Return [X, Y] of the center of cell containing provided text 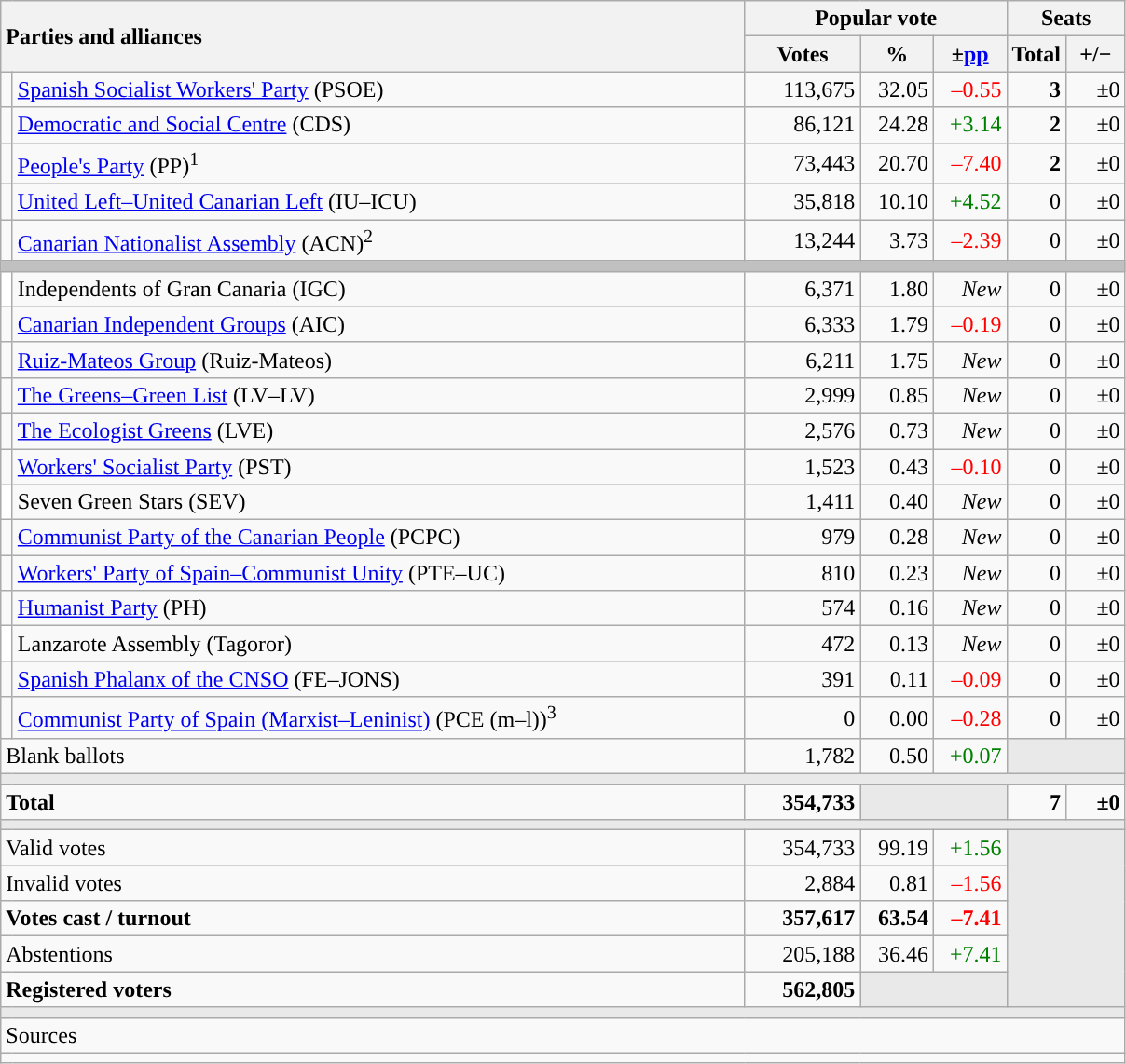
+/− [1096, 54]
0.00 [897, 717]
0.16 [897, 608]
63.54 [897, 919]
0.13 [897, 644]
–0.10 [969, 467]
32.05 [897, 89]
6,211 [803, 360]
6,333 [803, 324]
3.73 [897, 240]
0.73 [897, 430]
Parties and alliances [373, 36]
1.75 [897, 360]
3 [1037, 89]
2,576 [803, 430]
0.28 [897, 538]
Lanzarote Assembly (Tagoror) [378, 644]
+7.41 [969, 954]
0.81 [897, 883]
0.40 [897, 502]
Votes [803, 54]
7 [1037, 802]
Canarian Independent Groups (AIC) [378, 324]
86,121 [803, 125]
472 [803, 644]
–1.56 [969, 883]
Communist Party of the Canarian People (PCPC) [378, 538]
Votes cast / turnout [373, 919]
United Left–United Canarian Left (IU–ICU) [378, 202]
Workers' Socialist Party (PST) [378, 467]
6,371 [803, 289]
810 [803, 573]
0.85 [897, 395]
73,443 [803, 164]
+3.14 [969, 125]
–7.41 [969, 919]
–0.55 [969, 89]
10.10 [897, 202]
+0.07 [969, 757]
Democratic and Social Centre (CDS) [378, 125]
979 [803, 538]
1,782 [803, 757]
Sources [563, 1035]
357,617 [803, 919]
Valid votes [373, 848]
Popular vote [876, 19]
Workers' Party of Spain–Communist Unity (PTE–UC) [378, 573]
The Greens–Green List (LV–LV) [378, 395]
0.50 [897, 757]
Seven Green Stars (SEV) [378, 502]
–0.09 [969, 679]
1.80 [897, 289]
People's Party (PP)1 [378, 164]
2,999 [803, 395]
Ruiz-Mateos Group (Ruiz-Mateos) [378, 360]
574 [803, 608]
0.43 [897, 467]
Blank ballots [373, 757]
–0.19 [969, 324]
–0.28 [969, 717]
Independents of Gran Canaria (IGC) [378, 289]
–7.40 [969, 164]
20.70 [897, 164]
Registered voters [373, 989]
1.79 [897, 324]
13,244 [803, 240]
2,884 [803, 883]
113,675 [803, 89]
–2.39 [969, 240]
35,818 [803, 202]
1,411 [803, 502]
+1.56 [969, 848]
Seats [1066, 19]
+4.52 [969, 202]
391 [803, 679]
205,188 [803, 954]
Spanish Socialist Workers' Party (PSOE) [378, 89]
Abstentions [373, 954]
0.23 [897, 573]
Canarian Nationalist Assembly (ACN)2 [378, 240]
% [897, 54]
24.28 [897, 125]
36.46 [897, 954]
±pp [969, 54]
99.19 [897, 848]
Humanist Party (PH) [378, 608]
The Ecologist Greens (LVE) [378, 430]
Invalid votes [373, 883]
1,523 [803, 467]
Communist Party of Spain (Marxist–Leninist) (PCE (m–l))3 [378, 717]
Spanish Phalanx of the CNSO (FE–JONS) [378, 679]
0.11 [897, 679]
562,805 [803, 989]
